From the cell containing the given text, extract its center point as (x, y) coordinate. 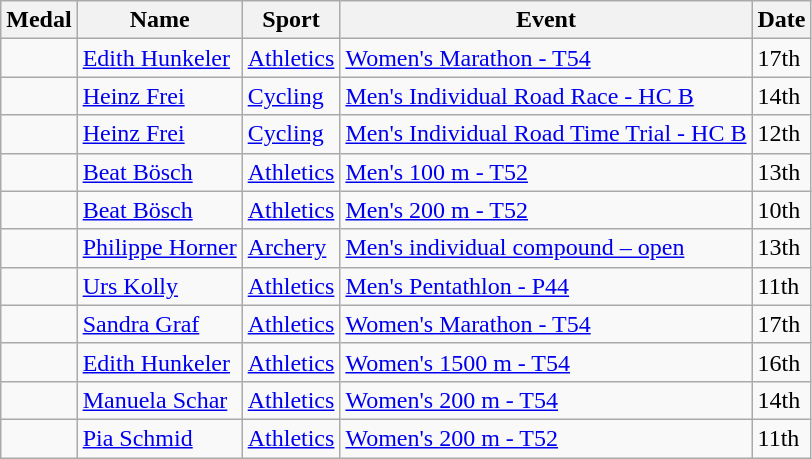
Men's Individual Road Race - HC B (546, 96)
Men's Individual Road Time Trial - HC B (546, 134)
Sport (291, 20)
Men's individual compound – open (546, 248)
10th (782, 210)
Women's 1500 m - T54 (546, 362)
Sandra Graf (160, 324)
Women's 200 m - T54 (546, 400)
Event (546, 20)
Philippe Horner (160, 248)
Medal (39, 20)
16th (782, 362)
Men's Pentathlon - P44 (546, 286)
Archery (291, 248)
Pia Schmid (160, 438)
Men's 100 m - T52 (546, 172)
Urs Kolly (160, 286)
Name (160, 20)
Date (782, 20)
12th (782, 134)
Manuela Schar (160, 400)
Women's 200 m - T52 (546, 438)
Men's 200 m - T52 (546, 210)
